Provide the (X, Y) coordinate of the cell's center where the given text is located.  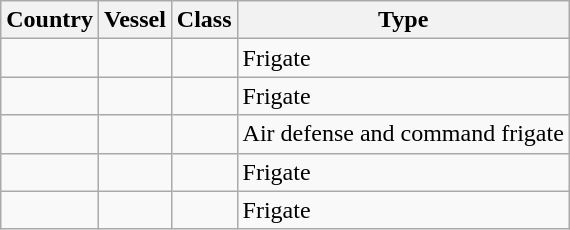
Vessel (134, 20)
Class (204, 20)
Air defense and command frigate (403, 134)
Type (403, 20)
Country (50, 20)
